Provide the (x, y) coordinate of the cell's center where the given text is located.  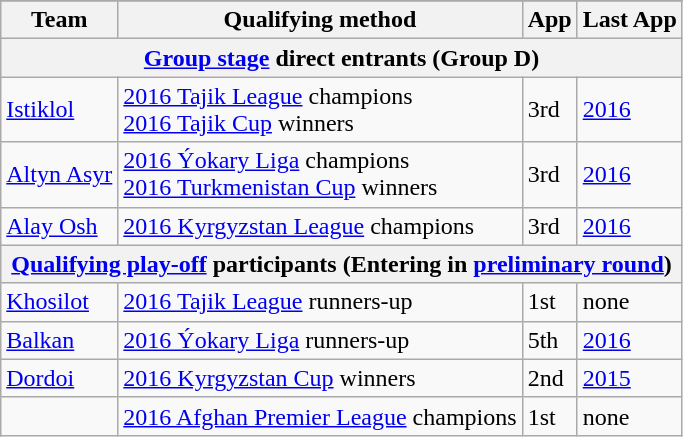
Group stage direct entrants (Group D) (342, 58)
Qualifying play-off participants (Entering in preliminary round) (342, 264)
App (550, 20)
Dordoi (60, 378)
2016 Ýokary Liga champions2016 Turkmenistan Cup winners (320, 174)
2016 Tajik League runners-up (320, 302)
2016 Kyrgyzstan League champions (320, 226)
Alay Osh (60, 226)
Altyn Asyr (60, 174)
2016 Kyrgyzstan Cup winners (320, 378)
2016 Afghan Premier League champions (320, 416)
2015 (630, 378)
5th (550, 340)
2016 Ýokary Liga runners-up (320, 340)
2016 Tajik League champions2016 Tajik Cup winners (320, 110)
Team (60, 20)
2nd (550, 378)
Balkan (60, 340)
Khosilot (60, 302)
Last App (630, 20)
Qualifying method (320, 20)
Istiklol (60, 110)
